From the cell containing the given text, extract its center point as [x, y] coordinate. 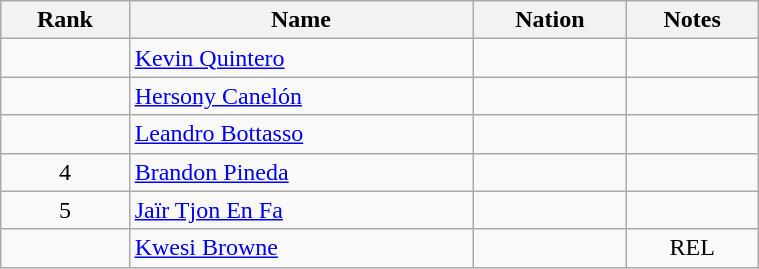
Kwesi Browne [301, 248]
Notes [692, 20]
5 [65, 210]
4 [65, 172]
REL [692, 248]
Name [301, 20]
Hersony Canelón [301, 96]
Jaïr Tjon En Fa [301, 210]
Brandon Pineda [301, 172]
Rank [65, 20]
Leandro Bottasso [301, 134]
Kevin Quintero [301, 58]
Nation [550, 20]
